Identify which cell holds the provided text, then report its [x, y] central coordinate. 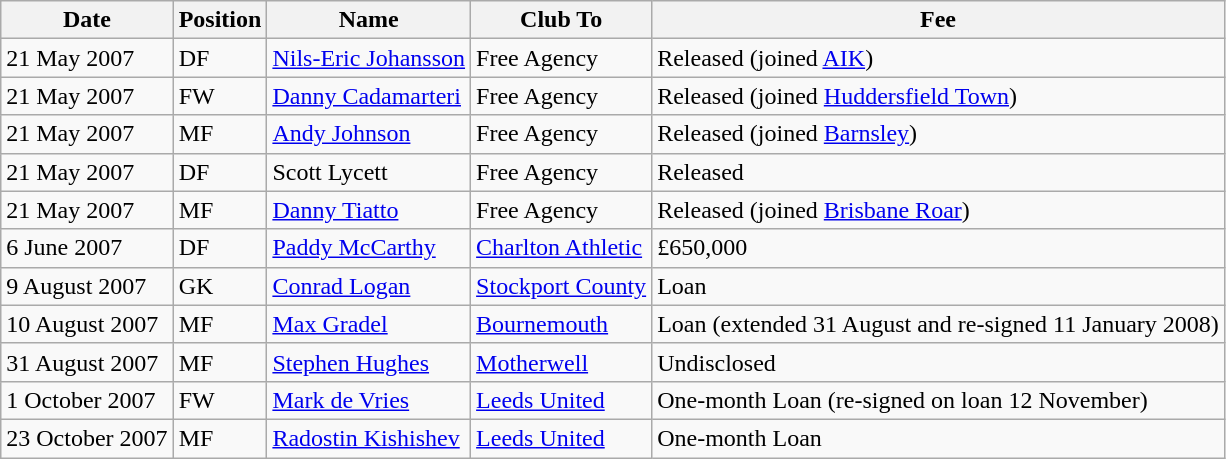
Loan (extended 31 August and re-signed 11 January 2008) [938, 324]
Paddy McCarthy [369, 248]
10 August 2007 [87, 324]
23 October 2007 [87, 438]
Mark de Vries [369, 400]
Released (joined Barnsley) [938, 134]
Released [938, 172]
GK [220, 286]
Stephen Hughes [369, 362]
£650,000 [938, 248]
Max Gradel [369, 324]
Nils-Eric Johansson [369, 58]
Charlton Athletic [562, 248]
6 June 2007 [87, 248]
31 August 2007 [87, 362]
Released (joined Brisbane Roar) [938, 210]
1 October 2007 [87, 400]
Conrad Logan [369, 286]
9 August 2007 [87, 286]
Name [369, 20]
Danny Cadamarteri [369, 96]
Released (joined AIK) [938, 58]
Fee [938, 20]
Undisclosed [938, 362]
Date [87, 20]
One-month Loan [938, 438]
Loan [938, 286]
Released (joined Huddersfield Town) [938, 96]
Bournemouth [562, 324]
One-month Loan (re-signed on loan 12 November) [938, 400]
Scott Lycett [369, 172]
Andy Johnson [369, 134]
Motherwell [562, 362]
Position [220, 20]
Danny Tiatto [369, 210]
Radostin Kishishev [369, 438]
Club To [562, 20]
Stockport County [562, 286]
